Scan for the cell matching the given text and deliver its (X, Y) coordinate at center. 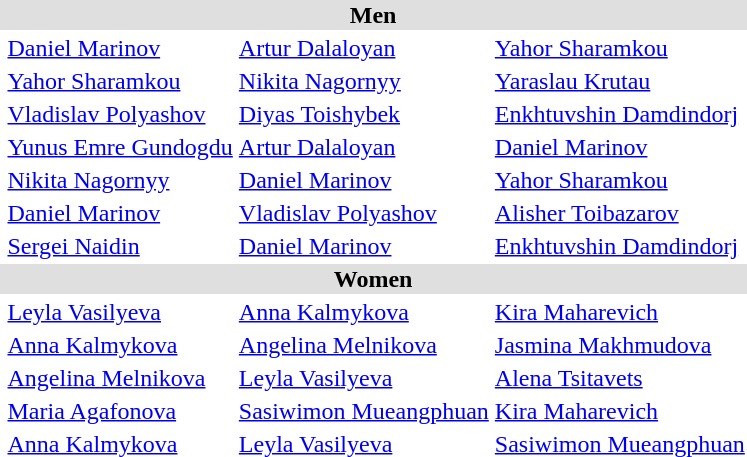
Sasiwimon Mueangphuan (364, 411)
Diyas Toishybek (364, 114)
Jasmina Makhmudova (620, 345)
Alena Tsitavets (620, 378)
Men (373, 15)
Yaraslau Krutau (620, 81)
Yunus Emre Gundogdu (120, 147)
Women (373, 279)
Maria Agafonova (120, 411)
Sergei Naidin (120, 246)
Alisher Toibazarov (620, 213)
